From the cell containing the given text, extract its center point as (x, y) coordinate. 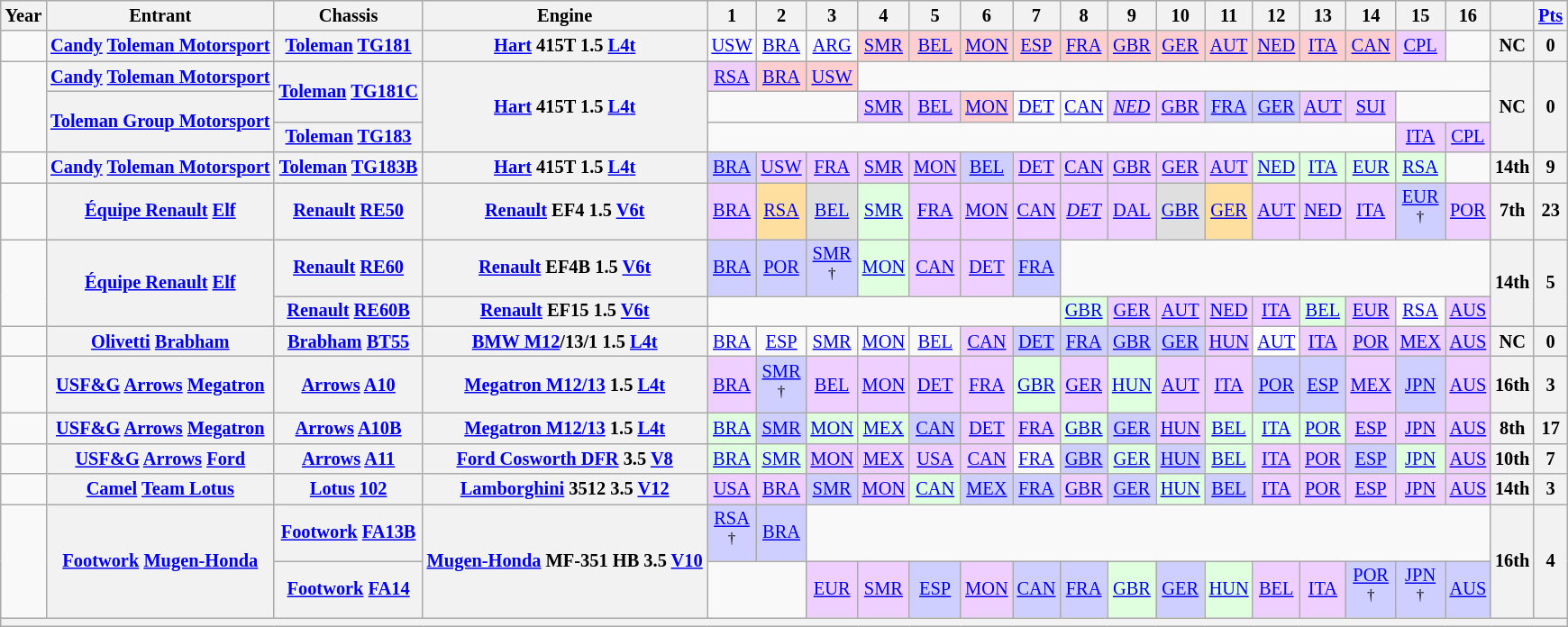
Camel Team Lotus (160, 489)
DAL (1132, 211)
ARG (833, 46)
Footwork FA14 (348, 589)
Arrows A11 (348, 459)
Toleman Group Motorsport (160, 121)
17 (1550, 428)
Renault EF4 1.5 V6t (565, 211)
RSA† (732, 532)
Renault RE60B (348, 311)
23 (1550, 211)
14 (1372, 15)
Toleman TG181 (348, 46)
16 (1468, 15)
EUR† (1420, 211)
Renault RE50 (348, 211)
Engine (565, 15)
Renault EF4B 1.5 V6t (565, 267)
JPN† (1420, 589)
BMW M12/13/1 1.5 L4t (565, 341)
Renault RE60 (348, 267)
Ford Cosworth DFR 3.5 V8 (565, 459)
Entrant (160, 15)
15 (1420, 15)
POR† (1372, 589)
Lotus 102 (348, 489)
Brabham BT55 (348, 341)
11 (1229, 15)
Mugen-Honda MF-351 HB 3.5 V10 (565, 560)
Pts (1550, 15)
2 (782, 15)
10th (1512, 459)
SUI (1372, 106)
12 (1276, 15)
Lamborghini 3512 3.5 V12 (565, 489)
10 (1181, 15)
Footwork FA13B (348, 532)
8th (1512, 428)
6 (986, 15)
Footwork Mugen-Honda (160, 560)
7th (1512, 211)
Arrows A10B (348, 428)
Year (23, 15)
8 (1083, 15)
Toleman TG183 (348, 137)
Chassis (348, 15)
Toleman TG181C (348, 92)
Arrows A10 (348, 386)
Renault EF15 1.5 V6t (565, 311)
Olivetti Brabham (160, 341)
USF&G Arrows Ford (160, 459)
13 (1323, 15)
Toleman TG183B (348, 168)
1 (732, 15)
